Determine the [X, Y] coordinate at the center of the cell enclosing the given text.  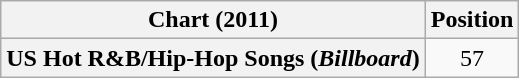
57 [472, 58]
Position [472, 20]
Chart (2011) [213, 20]
US Hot R&B/Hip-Hop Songs (Billboard) [213, 58]
